Capture the cell that displays the provided text and extract its [X, Y] central coordinate. 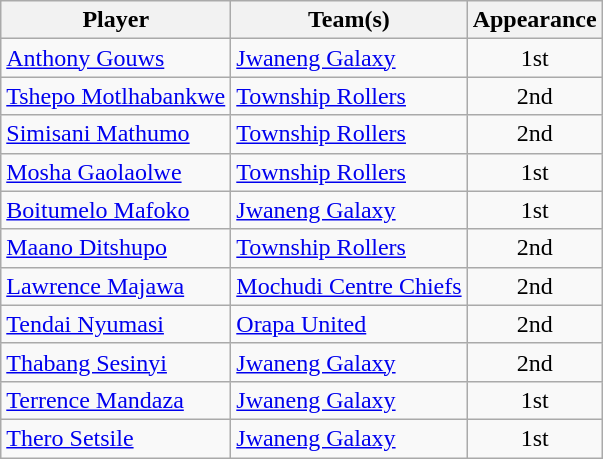
Terrence Mandaza [116, 400]
Mosha Gaolaolwe [116, 172]
Orapa United [349, 324]
Team(s) [349, 20]
Thabang Sesinyi [116, 362]
Boitumelo Mafoko [116, 210]
Anthony Gouws [116, 58]
Simisani Mathumo [116, 134]
Tendai Nyumasi [116, 324]
Maano Ditshupo [116, 248]
Appearance [534, 20]
Tshepo Motlhabankwe [116, 96]
Mochudi Centre Chiefs [349, 286]
Player [116, 20]
Thero Setsile [116, 438]
Lawrence Majawa [116, 286]
